Output the [X, Y] coordinate of the center of the cell containing the given text.  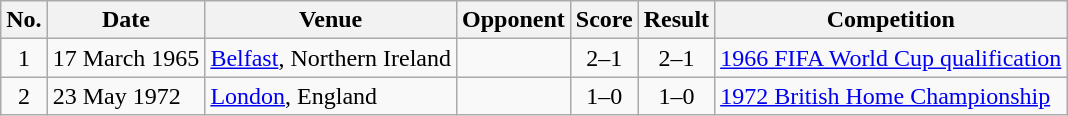
Opponent [514, 20]
Score [604, 20]
London, England [331, 96]
1966 FIFA World Cup qualification [891, 58]
No. [24, 20]
1 [24, 58]
Belfast, Northern Ireland [331, 58]
1972 British Home Championship [891, 96]
Competition [891, 20]
Venue [331, 20]
2 [24, 96]
Result [676, 20]
23 May 1972 [126, 96]
Date [126, 20]
17 March 1965 [126, 58]
